Determine the (x, y) coordinate at the center of the cell enclosing the given text.  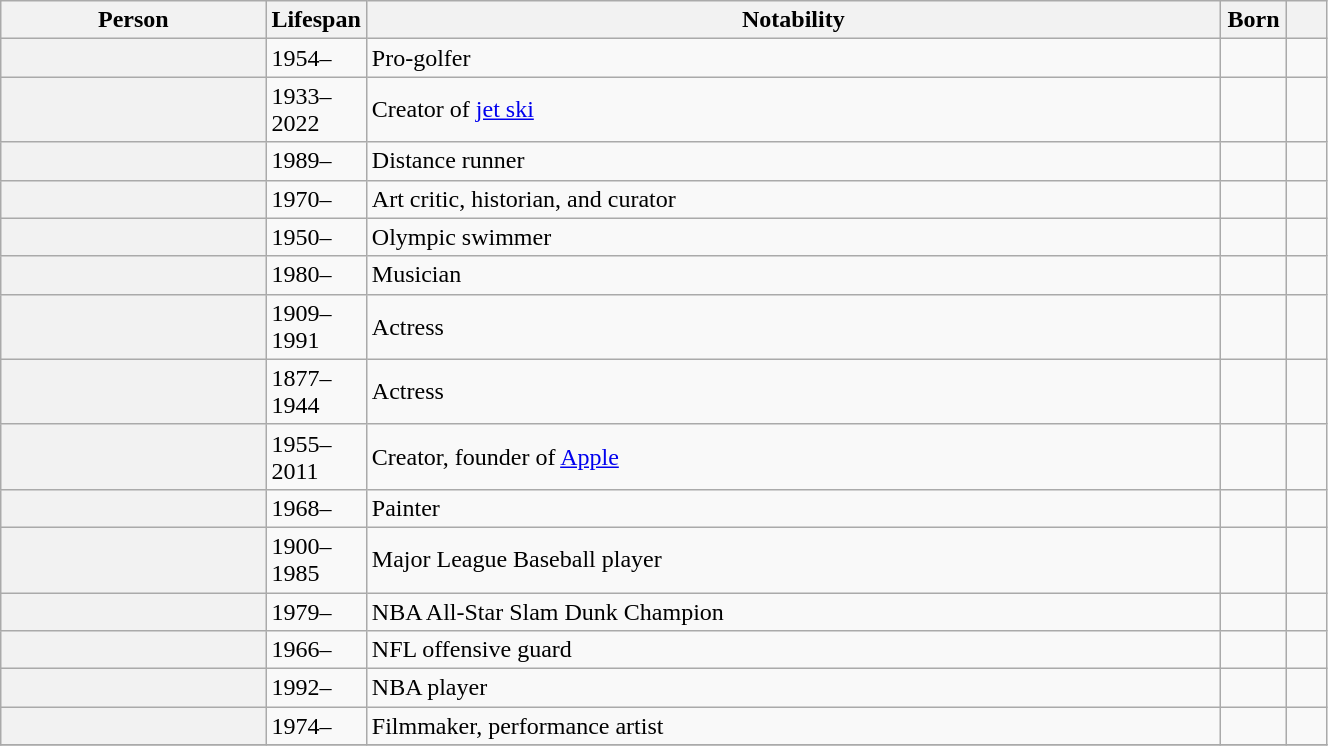
1966– (316, 650)
Born (1253, 20)
Creator of jet ski (793, 110)
1954– (316, 58)
1992– (316, 688)
Art critic, historian, and curator (793, 199)
Major League Baseball player (793, 560)
1933–2022 (316, 110)
NFL offensive guard (793, 650)
1970– (316, 199)
1877–1944 (316, 392)
Pro-golfer (793, 58)
1900–1985 (316, 560)
NBA player (793, 688)
1968– (316, 508)
1909–1991 (316, 326)
Distance runner (793, 161)
Notability (793, 20)
Person (134, 20)
1974– (316, 726)
1989– (316, 161)
Musician (793, 275)
Creator, founder of Apple (793, 456)
1955–2011 (316, 456)
1979– (316, 611)
NBA All-Star Slam Dunk Champion (793, 611)
Lifespan (316, 20)
1980– (316, 275)
Olympic swimmer (793, 237)
1950– (316, 237)
Painter (793, 508)
Filmmaker, performance artist (793, 726)
